Provide the (x, y) coordinate of the cell's center where the given text is located.  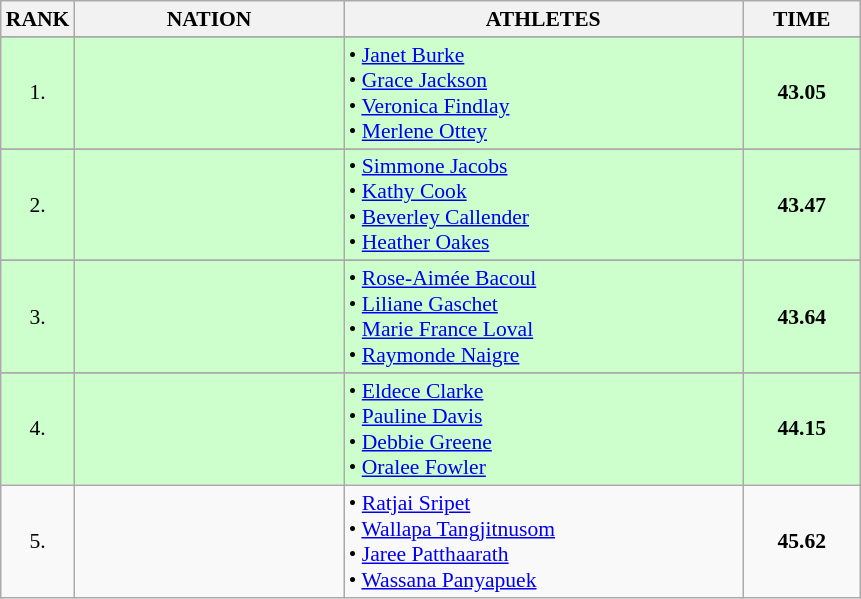
44.15 (802, 429)
• Simmone Jacobs• Kathy Cook• Beverley Callender• Heather Oakes (544, 205)
NATION (208, 19)
• Eldece Clarke• Pauline Davis• Debbie Greene• Oralee Fowler (544, 429)
• Janet Burke• Grace Jackson• Veronica Findlay• Merlene Ottey (544, 93)
• Ratjai Sripet• Wallapa Tangjitnusom• Jaree Patthaarath• Wassana Panyapuek (544, 541)
43.47 (802, 205)
3. (38, 317)
4. (38, 429)
• Rose-Aimée Bacoul• Liliane Gaschet• Marie France Loval• Raymonde Naigre (544, 317)
2. (38, 205)
ATHLETES (544, 19)
TIME (802, 19)
RANK (38, 19)
43.05 (802, 93)
45.62 (802, 541)
1. (38, 93)
5. (38, 541)
43.64 (802, 317)
